Return the [X, Y] coordinate for the center point of the cell that contains the specified text.  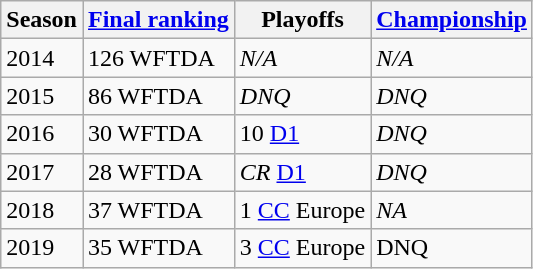
CR D1 [302, 172]
2014 [42, 58]
Season [42, 20]
10 D1 [302, 134]
28 WFTDA [158, 172]
3 CC Europe [302, 248]
35 WFTDA [158, 248]
2016 [42, 134]
Championship [452, 20]
86 WFTDA [158, 96]
2017 [42, 172]
NA [452, 210]
2015 [42, 96]
2018 [42, 210]
1 CC Europe [302, 210]
Final ranking [158, 20]
126 WFTDA [158, 58]
37 WFTDA [158, 210]
Playoffs [302, 20]
30 WFTDA [158, 134]
2019 [42, 248]
